Capture the cell that displays the provided text and extract its (X, Y) central coordinate. 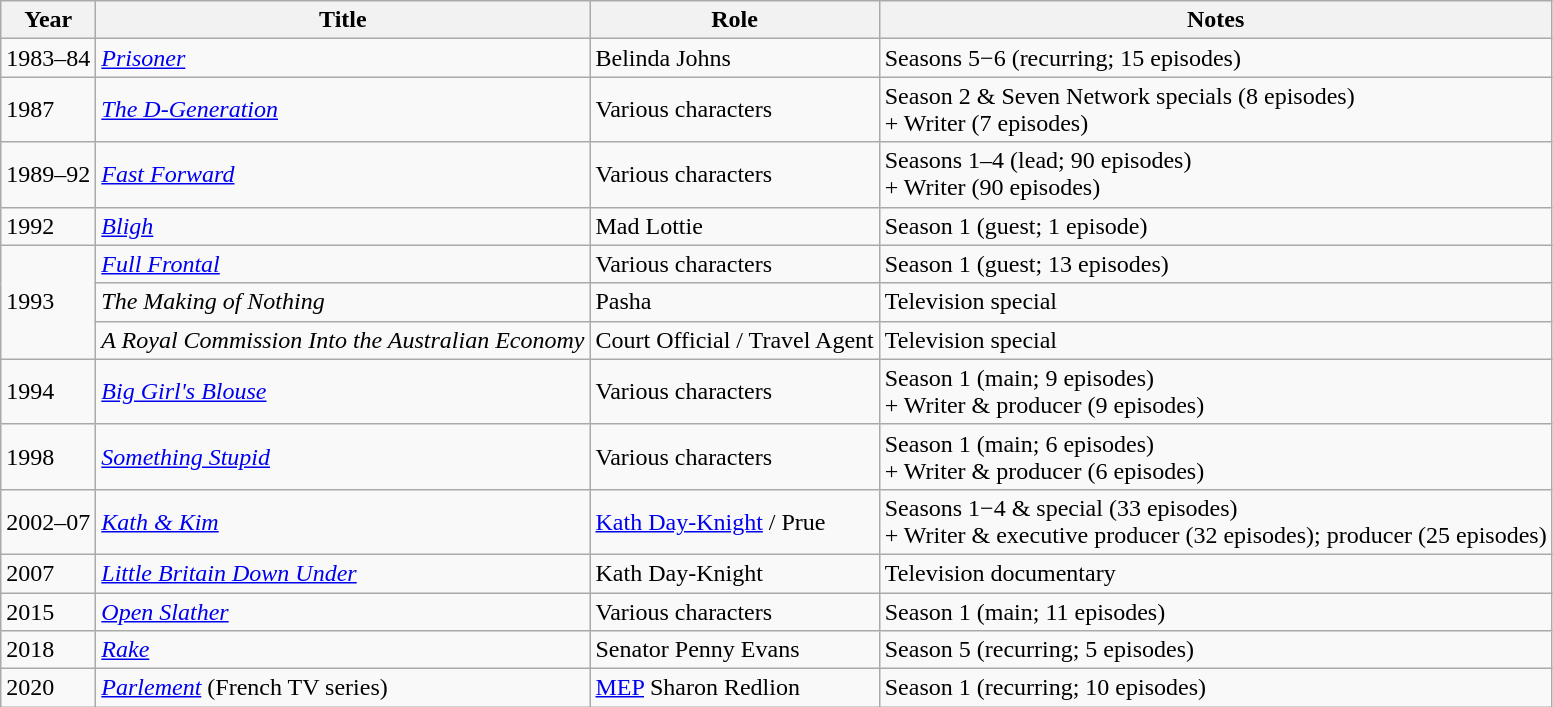
Mad Lottie (734, 226)
1989–92 (48, 174)
Big Girl's Blouse (343, 392)
Notes (1216, 20)
MEP Sharon Redlion (734, 688)
1987 (48, 110)
Court Official / Travel Agent (734, 340)
Bligh (343, 226)
Pasha (734, 302)
Television documentary (1216, 573)
Seasons 1–4 (lead; 90 episodes) + Writer (90 episodes) (1216, 174)
2007 (48, 573)
2020 (48, 688)
Season 1 (main; 9 episodes) + Writer & producer (9 episodes) (1216, 392)
Role (734, 20)
Kath & Kim (343, 522)
1994 (48, 392)
Kath Day-Knight (734, 573)
Season 5 (recurring; 5 episodes) (1216, 650)
Season 1 (main; 6 episodes) + Writer & producer (6 episodes) (1216, 456)
1983–84 (48, 58)
Prisoner (343, 58)
The D-Generation (343, 110)
1992 (48, 226)
Senator Penny Evans (734, 650)
Season 1 (main; 11 episodes) (1216, 611)
Year (48, 20)
Belinda Johns (734, 58)
Something Stupid (343, 456)
Full Frontal (343, 264)
Open Slather (343, 611)
2018 (48, 650)
Season 1 (recurring; 10 episodes) (1216, 688)
Kath Day-Knight / Prue (734, 522)
Parlement (French TV series) (343, 688)
Seasons 5−6 (recurring; 15 episodes) (1216, 58)
Season 1 (guest; 13 episodes) (1216, 264)
2015 (48, 611)
Seasons 1−4 & special (33 episodes) + Writer & executive producer (32 episodes); producer (25 episodes) (1216, 522)
Rake (343, 650)
Fast Forward (343, 174)
Little Britain Down Under (343, 573)
A Royal Commission Into the Australian Economy (343, 340)
Season 2 & Seven Network specials (8 episodes) + Writer (7 episodes) (1216, 110)
1998 (48, 456)
2002–07 (48, 522)
The Making of Nothing (343, 302)
Title (343, 20)
Season 1 (guest; 1 episode) (1216, 226)
1993 (48, 302)
